Determine the [x, y] coordinate at the center of the cell enclosing the given text.  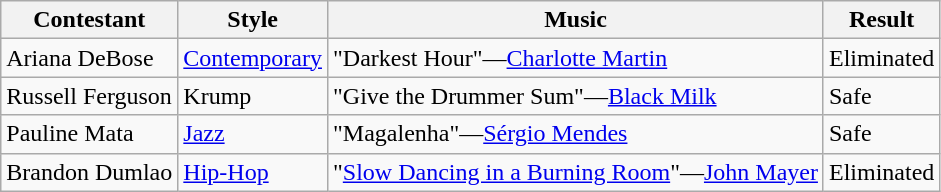
Pauline Mata [90, 134]
Contemporary [253, 58]
Jazz [253, 134]
"Magalenha"—Sérgio Mendes [575, 134]
"Slow Dancing in a Burning Room"—John Mayer [575, 172]
Music [575, 20]
Brandon Dumlao [90, 172]
Krump [253, 96]
"Give the Drummer Sum"—Black Milk [575, 96]
Contestant [90, 20]
Russell Ferguson [90, 96]
Style [253, 20]
Ariana DeBose [90, 58]
Result [881, 20]
Hip-Hop [253, 172]
"Darkest Hour"—Charlotte Martin [575, 58]
